From the cell containing the given text, extract its center point as (x, y) coordinate. 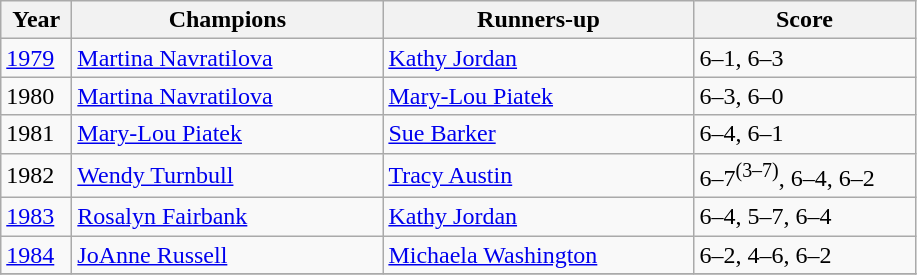
1982 (36, 176)
1984 (36, 255)
1981 (36, 134)
Michaela Washington (538, 255)
1979 (36, 58)
1980 (36, 96)
6–7(3–7), 6–4, 6–2 (804, 176)
Runners-up (538, 20)
Score (804, 20)
6–2, 4–6, 6–2 (804, 255)
Tracy Austin (538, 176)
1983 (36, 217)
6–4, 5–7, 6–4 (804, 217)
Rosalyn Fairbank (228, 217)
Year (36, 20)
6–4, 6–1 (804, 134)
Wendy Turnbull (228, 176)
JoAnne Russell (228, 255)
Sue Barker (538, 134)
Champions (228, 20)
6–3, 6–0 (804, 96)
6–1, 6–3 (804, 58)
